Search for the cell housing the specified text and yield its (X, Y) center coordinate. 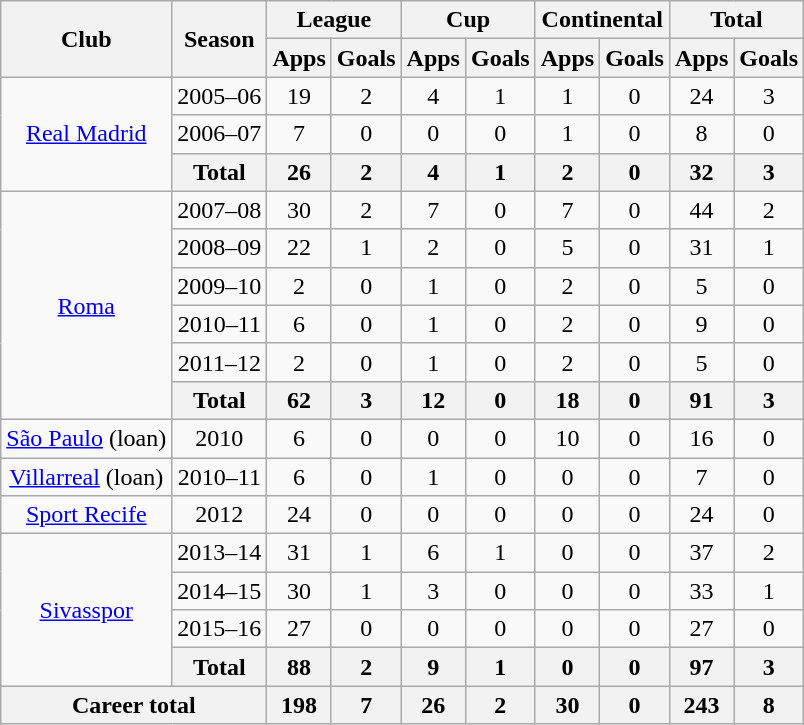
44 (701, 210)
Continental (602, 20)
2015–16 (220, 629)
243 (701, 705)
33 (701, 591)
São Paulo (loan) (86, 438)
37 (701, 553)
16 (701, 438)
Villarreal (loan) (86, 477)
2011–12 (220, 362)
88 (299, 667)
2010 (220, 438)
91 (701, 400)
12 (433, 400)
Sport Recife (86, 515)
10 (567, 438)
32 (701, 172)
97 (701, 667)
League (334, 20)
62 (299, 400)
2007–08 (220, 210)
2009–10 (220, 286)
Season (220, 39)
198 (299, 705)
19 (299, 96)
2013–14 (220, 553)
18 (567, 400)
Career total (134, 705)
Real Madrid (86, 134)
2012 (220, 515)
2008–09 (220, 248)
Sivasspor (86, 610)
2006–07 (220, 134)
Roma (86, 305)
2014–15 (220, 591)
22 (299, 248)
2005–06 (220, 96)
Club (86, 39)
Cup (468, 20)
